Return the (X, Y) coordinate for the center point of the cell that contains the specified text.  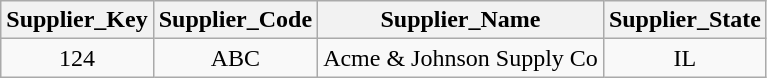
124 (77, 58)
ABC (235, 58)
Supplier_Key (77, 20)
IL (684, 58)
Acme & Johnson Supply Co (461, 58)
Supplier_Code (235, 20)
Supplier_State (684, 20)
Supplier_Name (461, 20)
